Pinpoint the cell where the given text exists, returning its (X, Y) midpoint coordinate. 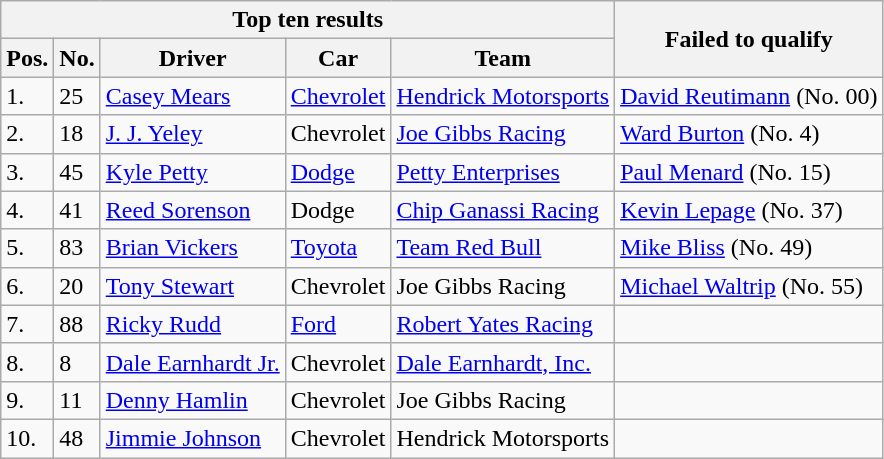
5. (28, 248)
Kevin Lepage (No. 37) (749, 210)
3. (28, 172)
Petty Enterprises (503, 172)
45 (77, 172)
Top ten results (308, 20)
Team (503, 58)
Team Red Bull (503, 248)
Ford (338, 324)
Michael Waltrip (No. 55) (749, 286)
No. (77, 58)
20 (77, 286)
Robert Yates Racing (503, 324)
Ward Burton (No. 4) (749, 134)
David Reutimann (No. 00) (749, 96)
7. (28, 324)
Casey Mears (192, 96)
J. J. Yeley (192, 134)
Jimmie Johnson (192, 438)
1. (28, 96)
Chip Ganassi Racing (503, 210)
Brian Vickers (192, 248)
Pos. (28, 58)
18 (77, 134)
Failed to qualify (749, 39)
Paul Menard (No. 15) (749, 172)
11 (77, 400)
4. (28, 210)
88 (77, 324)
2. (28, 134)
Ricky Rudd (192, 324)
25 (77, 96)
Toyota (338, 248)
48 (77, 438)
Kyle Petty (192, 172)
10. (28, 438)
Tony Stewart (192, 286)
83 (77, 248)
Dale Earnhardt, Inc. (503, 362)
9. (28, 400)
6. (28, 286)
41 (77, 210)
Mike Bliss (No. 49) (749, 248)
Denny Hamlin (192, 400)
Dale Earnhardt Jr. (192, 362)
8 (77, 362)
Car (338, 58)
Reed Sorenson (192, 210)
Driver (192, 58)
8. (28, 362)
